Return the (x, y) coordinate for the center point of the cell that contains the specified text.  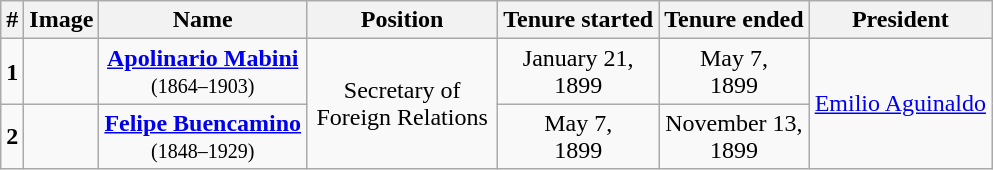
Name (203, 20)
Emilio Aguinaldo (900, 104)
November 13,1899 (734, 136)
Tenure ended (734, 20)
Felipe Buencamino(1848–1929) (203, 136)
Secretary of Foreign Relations (402, 104)
2 (12, 136)
Apolinario Mabini(1864–1903) (203, 72)
# (12, 20)
Position (402, 20)
Image (62, 20)
President (900, 20)
January 21,1899 (578, 72)
Tenure started (578, 20)
1 (12, 72)
